Detect which cell encompasses the target text, then output its [x, y] center coordinate. 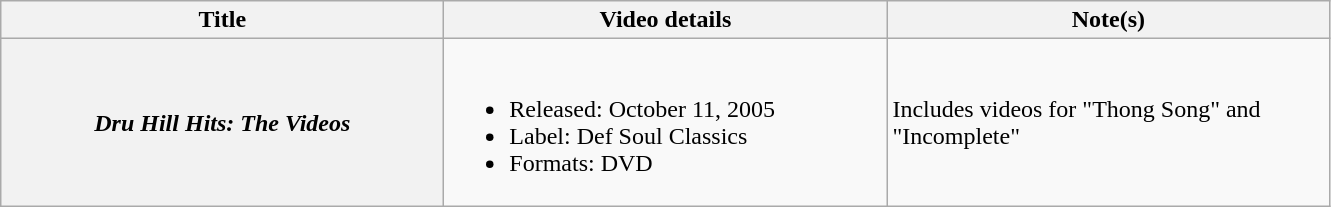
Dru Hill Hits: The Videos [222, 122]
Title [222, 20]
Released: October 11, 2005Label: Def Soul ClassicsFormats: DVD [666, 122]
Note(s) [1108, 20]
Video details [666, 20]
Includes videos for "Thong Song" and "Incomplete" [1108, 122]
